Return the [X, Y] coordinate for the center point of the cell that contains the specified text.  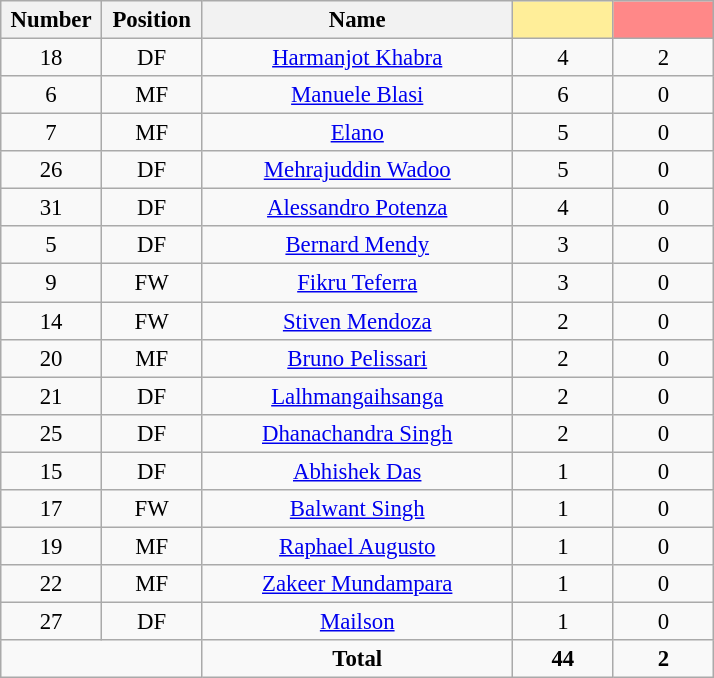
19 [52, 546]
Elano [358, 133]
Mailson [358, 621]
9 [52, 283]
Abhishek Das [358, 471]
Dhanachandra Singh [358, 433]
Lalhmangaihsanga [358, 396]
14 [52, 321]
Fikru Teferra [358, 283]
17 [52, 509]
Total [358, 659]
Position [152, 20]
7 [52, 133]
15 [52, 471]
21 [52, 396]
25 [52, 433]
44 [564, 659]
Raphael Augusto [358, 546]
22 [52, 584]
Manuele Blasi [358, 95]
Alessandro Potenza [358, 208]
27 [52, 621]
Name [358, 20]
Balwant Singh [358, 509]
Bruno Pelissari [358, 358]
Zakeer Mundampara [358, 584]
Stiven Mendoza [358, 321]
31 [52, 208]
Harmanjot Khabra [358, 58]
26 [52, 170]
Bernard Mendy [358, 245]
Mehrajuddin Wadoo [358, 170]
Number [52, 20]
18 [52, 58]
20 [52, 358]
